Find where the given text appears and provide that cell's center as (x, y) coordinate. 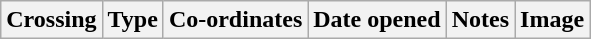
Image (552, 20)
Date opened (377, 20)
Co-ordinates (235, 20)
Notes (480, 20)
Crossing (52, 20)
Type (132, 20)
